Capture the cell that displays the provided text and extract its (X, Y) central coordinate. 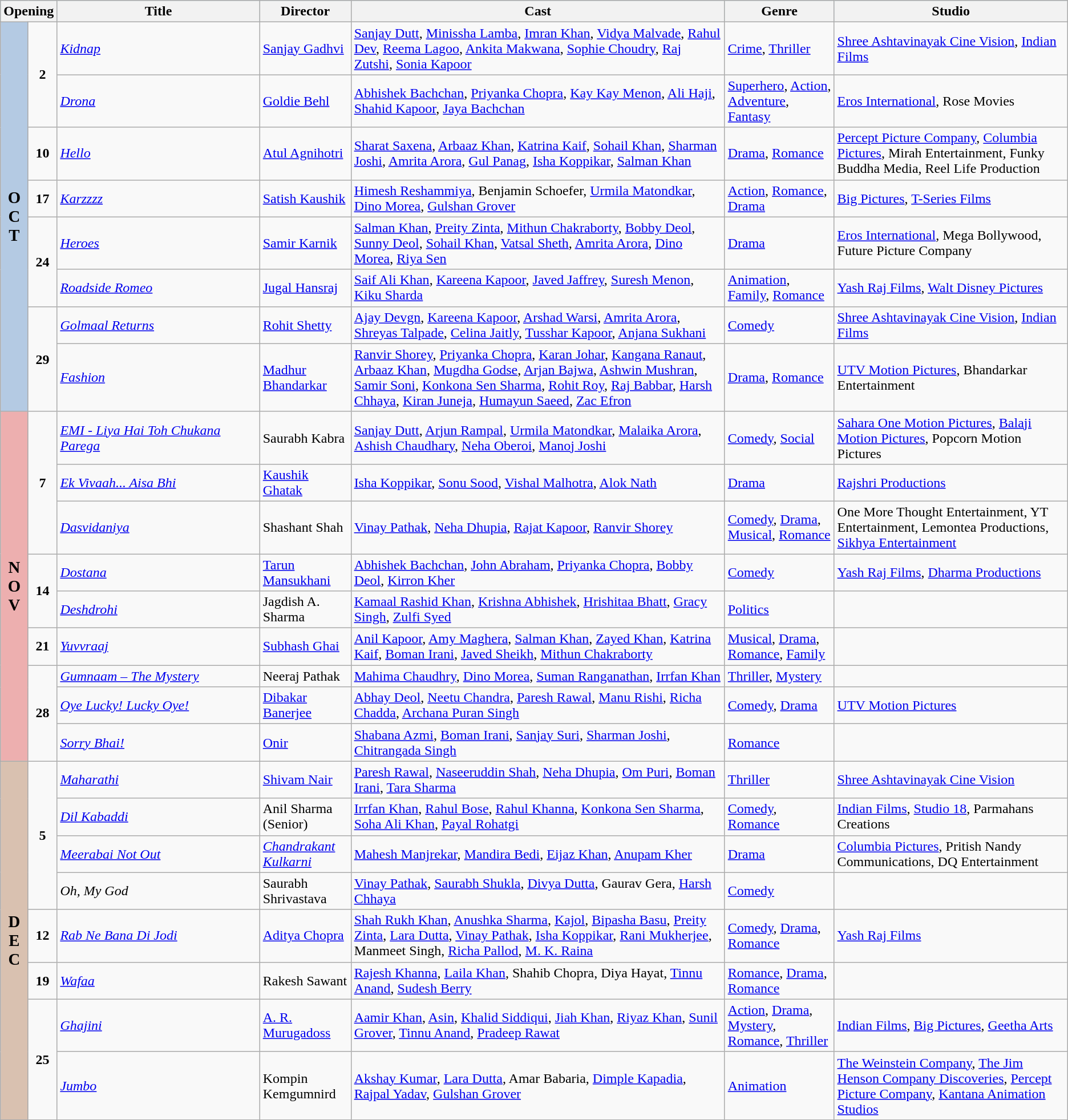
Jagdish A. Sharma (305, 609)
Shabana Azmi, Boman Irani, Sanjay Suri, Sharman Joshi, Chitrangada Singh (537, 743)
Anil Sharma (Senior) (305, 817)
Abhay Deol, Neetu Chandra, Paresh Rawal, Manu Rishi, Richa Chadda, Archana Puran Singh (537, 705)
Sharat Saxena, Arbaaz Khan, Katrina Kaif, Sohail Khan, Sharman Joshi, Amrita Arora, Gul Panag, Isha Koppikar, Salman Khan (537, 153)
One More Thought Entertainment, YT Entertainment, Lemontea Productions, Sikhya Entertainment (950, 527)
Percept Picture Company, Columbia Pictures, Mirah Entertainment, Funky Buddha Media, Reel Life Production (950, 153)
25 (42, 1059)
Oh, My God (159, 891)
17 (42, 199)
The Weinstein Company, The Jim Henson Company Discoveries, Percept Picture Company, Kantana Animation Studios (950, 1085)
Romance, Drama, Romance (779, 980)
Neeraj Pathak (305, 676)
Comedy, Drama, Romance (779, 936)
Abhishek Bachchan, John Abraham, Priyanka Chopra, Bobby Deol, Kirron Kher (537, 572)
Saurabh Kabra (305, 438)
Romance (779, 743)
Maharathi (159, 779)
Rajesh Khanna, Laila Khan, Shahib Chopra, Diya Hayat, Tinnu Anand, Sudesh Berry (537, 980)
Title (159, 11)
Sanjay Dutt, Arjun Rampal, Urmila Matondkar, Malaika Arora, Ashish Chaudhary, Neha Oberoi, Manoj Joshi (537, 438)
Golmaal Returns (159, 325)
Satish Kaushik (305, 199)
DEC (14, 940)
Studio (950, 11)
Oye Lucky! Lucky Oye! (159, 705)
Saurabh Shrivastava (305, 891)
Saif Ali Khan, Kareena Kapoor, Javed Jaffrey, Suresh Menon, Kiku Sharda (537, 288)
Tarun Mansukhani (305, 572)
2 (42, 75)
UTV Motion Pictures, Bhandarkar Entertainment (950, 378)
Dibakar Banerjee (305, 705)
5 (42, 835)
Wafaa (159, 980)
Comedy, Romance (779, 817)
Eros International, Rose Movies (950, 101)
Paresh Rawal, Naseeruddin Shah, Neha Dhupia, Om Puri, Boman Irani, Tara Sharma (537, 779)
Ek Vivaah... Aisa Bhi (159, 483)
Salman Khan, Preity Zinta, Mithun Chakraborty, Bobby Deol, Sunny Deol, Sohail Khan, Vatsal Sheth, Amrita Arora, Dino Morea, Riya Sen (537, 243)
Action, Drama, Mystery, Romance, Thriller (779, 1025)
Meerabai Not Out (159, 854)
10 (42, 153)
Politics (779, 609)
Anil Kapoor, Amy Maghera, Salman Khan, Zayed Khan, Katrina Kaif, Boman Irani, Javed Sheikh, Mithun Chakraborty (537, 647)
Fashion (159, 378)
Jumbo (159, 1085)
Kidnap (159, 48)
Rohit Shetty (305, 325)
Goldie Behl (305, 101)
Aditya Chopra (305, 936)
Animation (779, 1085)
Rajshri Productions (950, 483)
A. R. Murugadoss (305, 1025)
Director (305, 11)
Chandrakant Kulkarni (305, 854)
OCT (14, 217)
Dasvidaniya (159, 527)
Madhur Bhandarkar (305, 378)
Mahesh Manjrekar, Mandira Bedi, Eijaz Khan, Anupam Kher (537, 854)
Mahima Chaudhry, Dino Morea, Suman Ranganathan, Irrfan Khan (537, 676)
Animation, Family, Romance (779, 288)
Comedy, Drama (779, 705)
Comedy, Drama, Musical, Romance (779, 527)
Sahara One Motion Pictures, Balaji Motion Pictures, Popcorn Motion Pictures (950, 438)
Sanjay Gadhvi (305, 48)
Vinay Pathak, Neha Dhupia, Rajat Kapoor, Ranvir Shorey (537, 527)
EMI - Liya Hai Toh Chukana Parega (159, 438)
7 (42, 483)
12 (42, 936)
NOV (14, 587)
Comedy, Social (779, 438)
Shree Ashtavinayak Cine Vision (950, 779)
Ghajini (159, 1025)
19 (42, 980)
Jugal Hansraj (305, 288)
Abhishek Bachchan, Priyanka Chopra, Kay Kay Menon, Ali Haji, Shahid Kapoor, Jaya Bachchan (537, 101)
Shivam Nair (305, 779)
Dil Kabaddi (159, 817)
Ajay Devgn, Kareena Kapoor, Arshad Warsi, Amrita Arora, Shreyas Talpade, Celina Jaitly, Tusshar Kapoor, Anjana Sukhani (537, 325)
Samir Karnik (305, 243)
Yash Raj Films (950, 936)
Musical, Drama, Romance, Family (779, 647)
Thriller (779, 779)
28 (42, 713)
Rab Ne Bana Di Jodi (159, 936)
Yuvvraaj (159, 647)
Crime, Thriller (779, 48)
Irrfan Khan, Rahul Bose, Rahul Khanna, Konkona Sen Sharma, Soha Ali Khan, Payal Rohatgi (537, 817)
24 (42, 261)
Columbia Pictures, Pritish Nandy Communications, DQ Entertainment (950, 854)
Aamir Khan, Asin, Khalid Siddiqui, Jiah Khan, Riyaz Khan, Sunil Grover, Tinnu Anand, Pradeep Rawat (537, 1025)
Sanjay Dutt, Minissha Lamba, Imran Khan, Vidya Malvade, Rahul Dev, Reema Lagoo, Ankita Makwana, Sophie Choudry, Raj Zutshi, Sonia Kapoor (537, 48)
Kompin Kemgumnird (305, 1085)
14 (42, 591)
Drona (159, 101)
UTV Motion Pictures (950, 705)
21 (42, 647)
Kaushik Ghatak (305, 483)
Indian Films, Studio 18, Parmahans Creations (950, 817)
Yash Raj Films, Dharma Productions (950, 572)
Roadside Romeo (159, 288)
Sorry Bhai! (159, 743)
Big Pictures, T-Series Films (950, 199)
Yash Raj Films, Walt Disney Pictures (950, 288)
Cast (537, 11)
Rakesh Sawant (305, 980)
Genre (779, 11)
Superhero, Action, Adventure, Fantasy (779, 101)
Deshdrohi (159, 609)
Isha Koppikar, Sonu Sood, Vishal Malhotra, Alok Nath (537, 483)
Karzzzz (159, 199)
Vinay Pathak, Saurabh Shukla, Divya Dutta, Gaurav Gera, Harsh Chhaya (537, 891)
Akshay Kumar, Lara Dutta, Amar Babaria, Dimple Kapadia, Rajpal Yadav, Gulshan Grover (537, 1085)
Kamaal Rashid Khan, Krishna Abhishek, Hrishitaa Bhatt, Gracy Singh, Zulfi Syed (537, 609)
Indian Films, Big Pictures, Geetha Arts (950, 1025)
Gumnaam – The Mystery (159, 676)
Shashant Shah (305, 527)
Subhash Ghai (305, 647)
Dostana (159, 572)
Eros International, Mega Bollywood, Future Picture Company (950, 243)
Onir (305, 743)
Hello (159, 153)
Opening (29, 11)
Himesh Reshammiya, Benjamin Schoefer, Urmila Matondkar, Dino Morea, Gulshan Grover (537, 199)
Heroes (159, 243)
Atul Agnihotri (305, 153)
Action, Romance, Drama (779, 199)
Thriller, Mystery (779, 676)
29 (42, 359)
